Scan for the cell matching the given text and deliver its (X, Y) coordinate at center. 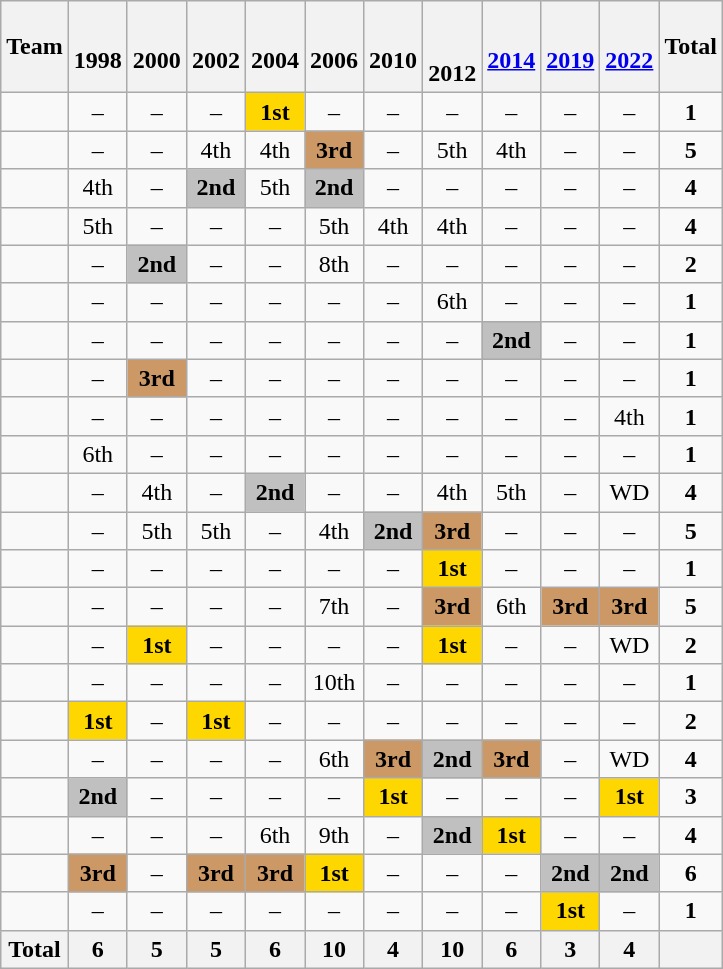
2014 (512, 47)
1998 (98, 47)
2022 (630, 47)
2019 (570, 47)
7th (334, 607)
2010 (394, 47)
2012 (452, 47)
2002 (216, 47)
Team (35, 47)
2004 (274, 47)
8th (334, 264)
9th (334, 835)
10th (334, 683)
2006 (334, 47)
2000 (156, 47)
